Detect which cell encompasses the target text, then output its (X, Y) center coordinate. 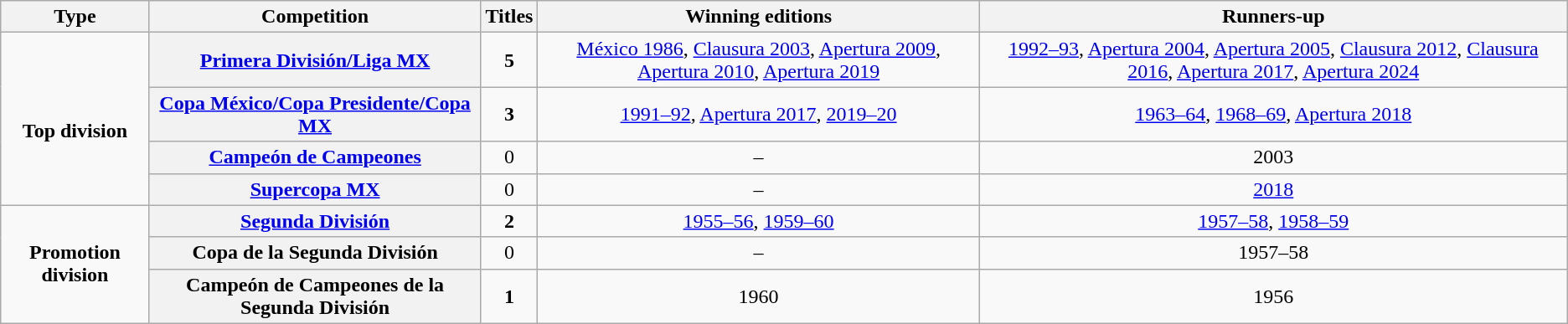
Type (75, 17)
1957–58 (1273, 253)
México 1986, Clausura 2003, Apertura 2009, Apertura 2010, Apertura 2019 (759, 60)
1 (509, 296)
1956 (1273, 296)
1955–56, 1959–60 (759, 221)
Titles (509, 17)
5 (509, 60)
3 (509, 114)
1992–93, Apertura 2004, Apertura 2005, Clausura 2012, Clausura 2016, Apertura 2017, Apertura 2024 (1273, 60)
Campeón de Campeones (315, 157)
2003 (1273, 157)
Runners-up (1273, 17)
Top division (75, 119)
1991–92, Apertura 2017, 2019–20 (759, 114)
Copa de la Segunda División (315, 253)
1957–58, 1958–59 (1273, 221)
Campeón de Campeones de la Segunda División (315, 296)
1963–64, 1968–69, Apertura 2018 (1273, 114)
Segunda División (315, 221)
Promotion division (75, 265)
Winning editions (759, 17)
2018 (1273, 189)
Supercopa MX (315, 189)
Competition (315, 17)
2 (509, 221)
Primera División/Liga MX (315, 60)
Copa México/Copa Presidente/Copa MX (315, 114)
1960 (759, 296)
